For the text-containing cell, return its midpoint in (X, Y) coordinate format. 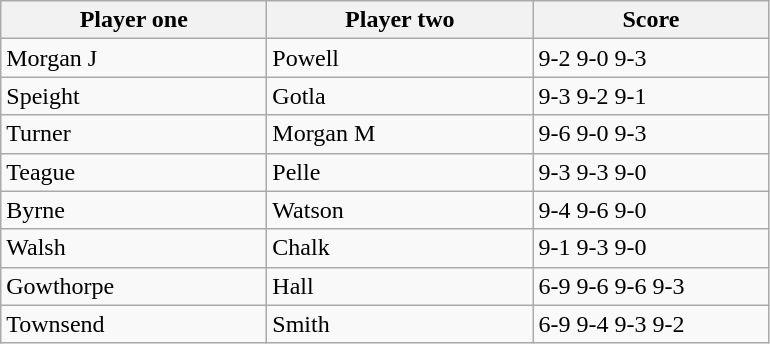
Pelle (400, 172)
6-9 9-6 9-6 9-3 (651, 286)
9-4 9-6 9-0 (651, 210)
Powell (400, 58)
Morgan J (134, 58)
9-3 9-2 9-1 (651, 96)
Morgan M (400, 134)
Smith (400, 324)
Player one (134, 20)
9-1 9-3 9-0 (651, 248)
Score (651, 20)
9-6 9-0 9-3 (651, 134)
Walsh (134, 248)
6-9 9-4 9-3 9-2 (651, 324)
Hall (400, 286)
Townsend (134, 324)
Turner (134, 134)
Player two (400, 20)
Watson (400, 210)
Teague (134, 172)
Gotla (400, 96)
9-3 9-3 9-0 (651, 172)
Byrne (134, 210)
9-2 9-0 9-3 (651, 58)
Chalk (400, 248)
Gowthorpe (134, 286)
Speight (134, 96)
